Provide the (X, Y) coordinate of the cell's center where the given text is located.  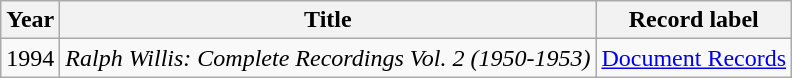
Ralph Willis: Complete Recordings Vol. 2 (1950-1953) (328, 58)
Title (328, 20)
Record label (694, 20)
1994 (30, 58)
Year (30, 20)
Document Records (694, 58)
